Capture the cell that displays the provided text and extract its (X, Y) central coordinate. 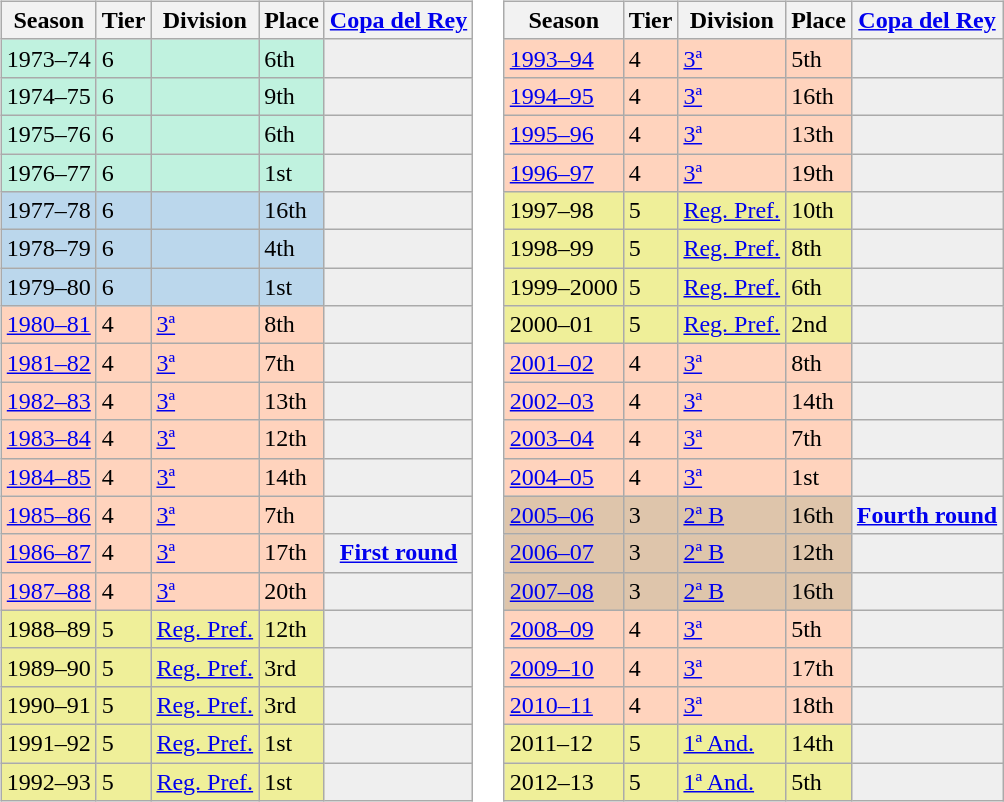
9th (292, 96)
1978–79 (48, 249)
2002–03 (564, 401)
1990–91 (48, 705)
1976–77 (48, 173)
2003–04 (564, 439)
First round (398, 553)
1995–96 (564, 134)
2007–08 (564, 591)
10th (819, 211)
1989–90 (48, 667)
1988–89 (48, 629)
1983–84 (48, 439)
2011–12 (564, 743)
1984–85 (48, 477)
1991–92 (48, 743)
1986–87 (48, 553)
1979–80 (48, 287)
1994–95 (564, 96)
1998–99 (564, 249)
1974–75 (48, 96)
1985–86 (48, 515)
2004–05 (564, 477)
20th (292, 591)
2000–01 (564, 325)
18th (819, 705)
2010–11 (564, 705)
4th (292, 249)
2012–13 (564, 781)
19th (819, 173)
1999–2000 (564, 287)
2008–09 (564, 629)
1997–98 (564, 211)
2001–02 (564, 363)
1987–88 (48, 591)
2009–10 (564, 667)
2nd (819, 325)
1980–81 (48, 325)
1973–74 (48, 58)
1977–78 (48, 211)
1993–94 (564, 58)
2006–07 (564, 553)
1981–82 (48, 363)
1982–83 (48, 401)
2005–06 (564, 515)
Fourth round (926, 515)
1992–93 (48, 781)
1975–76 (48, 134)
1996–97 (564, 173)
